Extract the [X, Y] coordinate from the center of the cell holding the provided text.  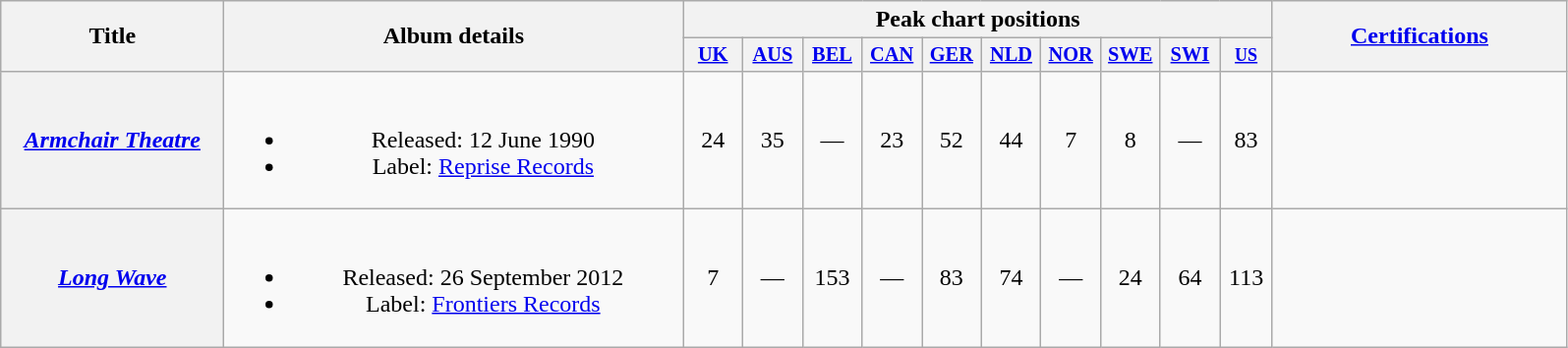
Released: 12 June 1990Label: Reprise Records [454, 140]
SWI [1190, 55]
AUS [773, 55]
64 [1190, 278]
23 [893, 140]
GER [952, 55]
CAN [893, 55]
Armchair Theatre [112, 140]
US [1247, 55]
NOR [1072, 55]
52 [952, 140]
8 [1131, 140]
BEL [832, 55]
NLD [1011, 55]
113 [1247, 278]
153 [832, 278]
Released: 26 September 2012Label: Frontiers Records [454, 278]
Certifications [1420, 36]
Long Wave [112, 278]
35 [773, 140]
SWE [1131, 55]
Title [112, 36]
Peak chart positions [978, 20]
Album details [454, 36]
UK [714, 55]
74 [1011, 278]
44 [1011, 140]
